Scan for the cell matching the given text and deliver its (X, Y) coordinate at center. 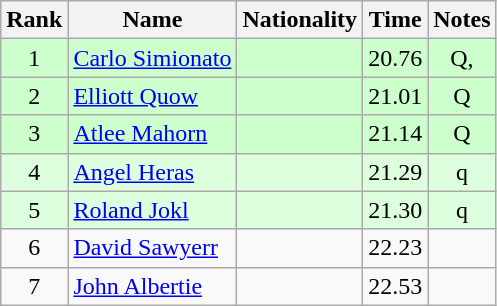
Angel Heras (152, 172)
Notes (462, 20)
4 (34, 172)
21.14 (396, 134)
1 (34, 58)
Q, (462, 58)
21.01 (396, 96)
Name (152, 20)
Nationality (300, 20)
3 (34, 134)
21.30 (396, 210)
John Albertie (152, 286)
David Sawyerr (152, 248)
7 (34, 286)
20.76 (396, 58)
2 (34, 96)
Roland Jokl (152, 210)
Time (396, 20)
Atlee Mahorn (152, 134)
6 (34, 248)
5 (34, 210)
22.53 (396, 286)
22.23 (396, 248)
Carlo Simionato (152, 58)
Elliott Quow (152, 96)
21.29 (396, 172)
Rank (34, 20)
